Locate the cell with the specified text and output its [x, y] center coordinate. 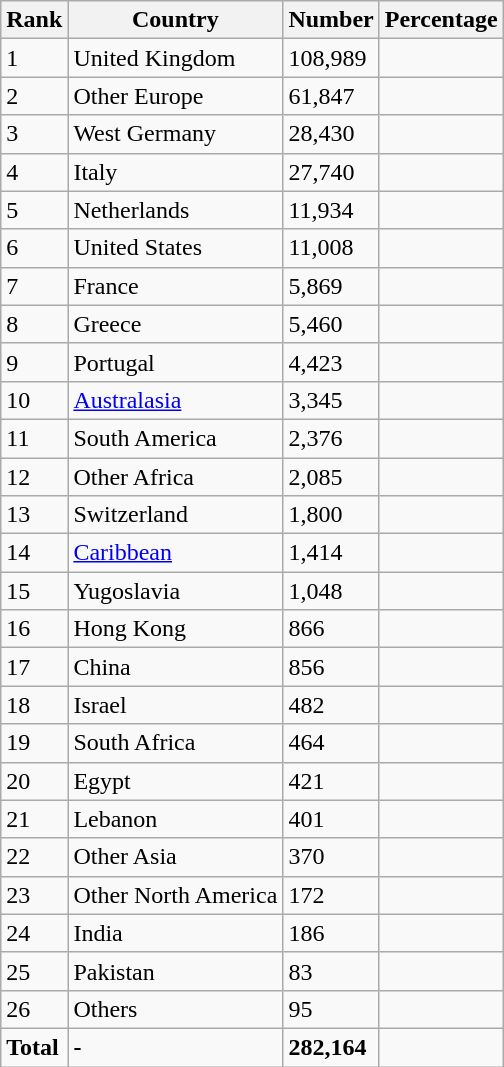
1,800 [331, 515]
18 [34, 705]
- [176, 1047]
9 [34, 362]
8 [34, 324]
421 [331, 781]
27,740 [331, 172]
Other North America [176, 895]
7 [34, 286]
Pakistan [176, 971]
Percentage [441, 20]
17 [34, 667]
Other Europe [176, 96]
Israel [176, 705]
11,934 [331, 210]
5,869 [331, 286]
20 [34, 781]
28,430 [331, 134]
Australasia [176, 400]
6 [34, 248]
United States [176, 248]
108,989 [331, 58]
Caribbean [176, 553]
3,345 [331, 400]
464 [331, 743]
401 [331, 819]
23 [34, 895]
Portugal [176, 362]
Hong Kong [176, 629]
2 [34, 96]
866 [331, 629]
Lebanon [176, 819]
19 [34, 743]
South Africa [176, 743]
61,847 [331, 96]
21 [34, 819]
11 [34, 438]
United Kingdom [176, 58]
186 [331, 933]
22 [34, 857]
Total [34, 1047]
13 [34, 515]
1,414 [331, 553]
172 [331, 895]
482 [331, 705]
282,164 [331, 1047]
Others [176, 1009]
16 [34, 629]
Greece [176, 324]
4 [34, 172]
Switzerland [176, 515]
1,048 [331, 591]
Other Asia [176, 857]
Other Africa [176, 477]
Country [176, 20]
Egypt [176, 781]
4,423 [331, 362]
France [176, 286]
83 [331, 971]
10 [34, 400]
Rank [34, 20]
2,376 [331, 438]
25 [34, 971]
26 [34, 1009]
95 [331, 1009]
24 [34, 933]
Netherlands [176, 210]
Yugoslavia [176, 591]
5,460 [331, 324]
China [176, 667]
2,085 [331, 477]
856 [331, 667]
370 [331, 857]
West Germany [176, 134]
5 [34, 210]
Number [331, 20]
11,008 [331, 248]
3 [34, 134]
India [176, 933]
1 [34, 58]
12 [34, 477]
South America [176, 438]
Italy [176, 172]
14 [34, 553]
15 [34, 591]
